Extract the [X, Y] coordinate from the center of the cell holding the provided text.  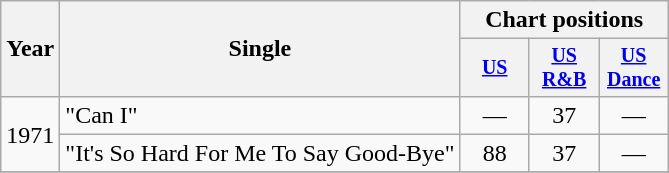
1971 [30, 134]
"Can I" [260, 115]
US [494, 68]
Year [30, 49]
Single [260, 49]
USDance [634, 68]
USR&B [564, 68]
"It's So Hard For Me To Say Good-Bye" [260, 153]
88 [494, 153]
Chart positions [564, 20]
